Search for the cell housing the specified text and yield its (X, Y) center coordinate. 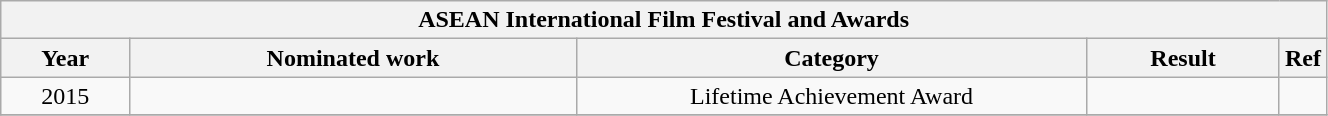
Result (1184, 58)
Lifetime Achievement Award (831, 96)
Category (831, 58)
Nominated work (354, 58)
Year (66, 58)
2015 (66, 96)
ASEAN International Film Festival and Awards (664, 20)
Ref (1302, 58)
